Return the [x, y] coordinate for the center point of the cell that contains the specified text.  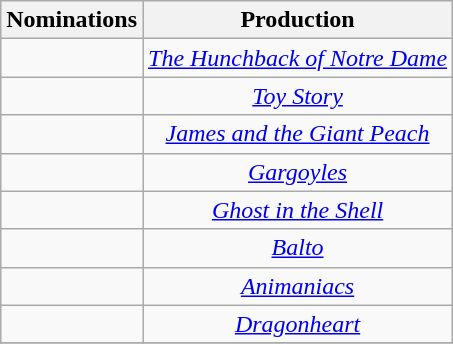
Gargoyles [297, 172]
Toy Story [297, 96]
The Hunchback of Notre Dame [297, 58]
Animaniacs [297, 286]
Production [297, 20]
James and the Giant Peach [297, 134]
Dragonheart [297, 324]
Balto [297, 248]
Nominations [72, 20]
Ghost in the Shell [297, 210]
